From the cell containing the given text, extract its center point as (x, y) coordinate. 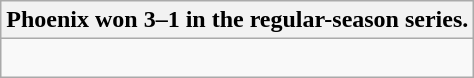
Phoenix won 3–1 in the regular-season series. (238, 20)
